Capture the cell that displays the provided text and extract its (X, Y) central coordinate. 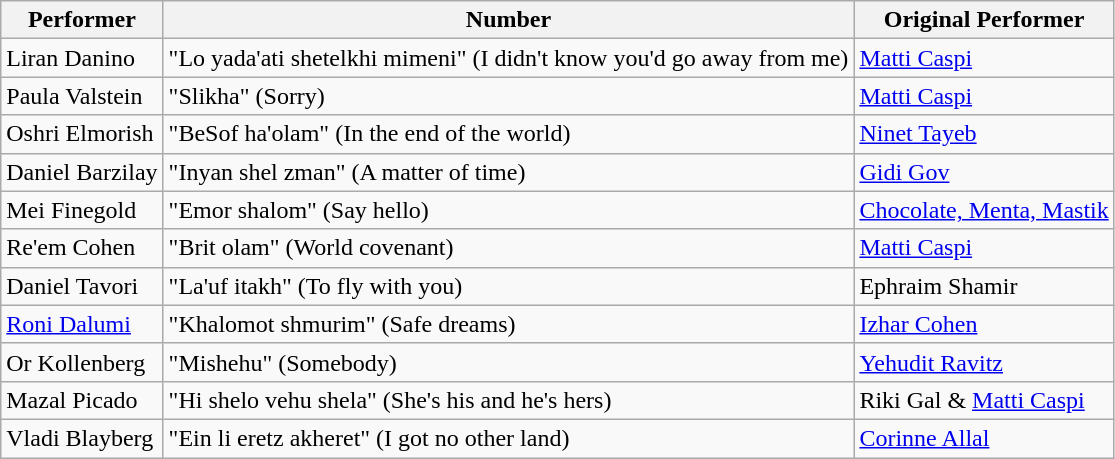
"Khalomot shmurim" (Safe dreams) (508, 324)
Chocolate, Menta, Mastik (984, 210)
Izhar Cohen (984, 324)
Original Performer (984, 20)
Corinne Allal (984, 438)
"Mishehu" (Somebody) (508, 362)
Mazal Picado (82, 400)
Ephraim Shamir (984, 286)
"Ein li eretz akheret" (I got no other land) (508, 438)
"BeSof ha'olam" (In the end of the world) (508, 134)
Or Kollenberg (82, 362)
"Lo yada'ati shetelkhi mimeni" (I didn't know you'd go away from me) (508, 58)
Daniel Tavori (82, 286)
Daniel Barzilay (82, 172)
"Hi shelo vehu shela" (She's his and he's hers) (508, 400)
"La'uf itakh" (To fly with you) (508, 286)
Vladi Blayberg (82, 438)
Ninet Tayeb (984, 134)
Gidi Gov (984, 172)
"Inyan shel zman" (A matter of time) (508, 172)
Roni Dalumi (82, 324)
Re'em Cohen (82, 248)
Riki Gal & Matti Caspi (984, 400)
Yehudit Ravitz (984, 362)
Performer (82, 20)
"Slikha" (Sorry) (508, 96)
"Brit olam" (World covenant) (508, 248)
"Emor shalom" (Say hello) (508, 210)
Oshri Elmorish (82, 134)
Liran Danino (82, 58)
Number (508, 20)
Paula Valstein (82, 96)
Mei Finegold (82, 210)
